Capture the cell that displays the provided text and extract its [X, Y] central coordinate. 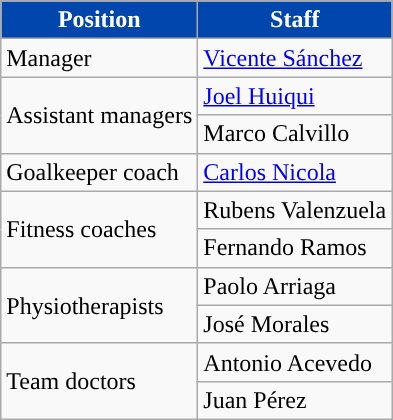
Juan Pérez [295, 400]
Goalkeeper coach [100, 172]
Antonio Acevedo [295, 362]
Joel Huiqui [295, 96]
Manager [100, 58]
Fitness coaches [100, 229]
Vicente Sánchez [295, 58]
Assistant managers [100, 115]
Rubens Valenzuela [295, 210]
Team doctors [100, 381]
Carlos Nicola [295, 172]
Position [100, 20]
Physiotherapists [100, 305]
Marco Calvillo [295, 134]
Paolo Arriaga [295, 286]
Staff [295, 20]
Fernando Ramos [295, 248]
José Morales [295, 324]
